Provide the (x, y) coordinate of the cell's center where the given text is located.  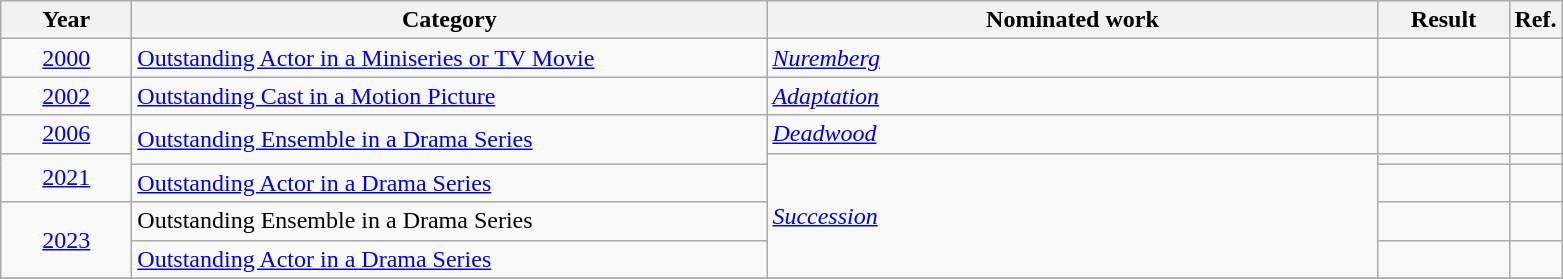
2021 (66, 178)
Deadwood (1072, 134)
2002 (66, 96)
Outstanding Cast in a Motion Picture (450, 96)
Category (450, 20)
Year (66, 20)
2000 (66, 58)
Succession (1072, 216)
Result (1444, 20)
Outstanding Actor in a Miniseries or TV Movie (450, 58)
Adaptation (1072, 96)
2006 (66, 134)
2023 (66, 240)
Nuremberg (1072, 58)
Ref. (1536, 20)
Nominated work (1072, 20)
